From the cell containing the given text, extract its center point as (x, y) coordinate. 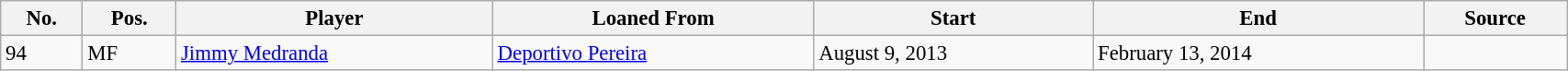
August 9, 2013 (953, 53)
February 13, 2014 (1258, 53)
Loaned From (653, 18)
Jimmy Medranda (334, 53)
Deportivo Pereira (653, 53)
94 (42, 53)
Pos. (130, 18)
No. (42, 18)
Source (1495, 18)
End (1258, 18)
Start (953, 18)
Player (334, 18)
MF (130, 53)
